Find where the given text appears and provide that cell's center as [x, y] coordinate. 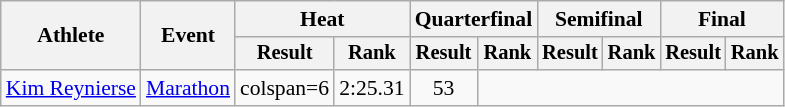
53 [444, 88]
Semifinal [598, 19]
colspan=6 [284, 88]
Marathon [188, 88]
Athlete [71, 36]
Quarterfinal [474, 19]
Event [188, 36]
2:25.31 [372, 88]
Final [722, 19]
Kim Reynierse [71, 88]
Heat [322, 19]
